Find where the given text appears and provide that cell's center as (x, y) coordinate. 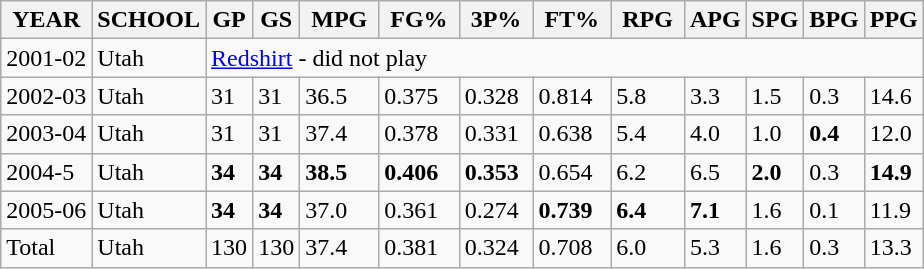
FT% (572, 20)
0.324 (496, 248)
5.8 (648, 96)
0.4 (834, 134)
GP (230, 20)
38.5 (340, 172)
0.274 (496, 210)
2005-06 (46, 210)
12.0 (894, 134)
SPG (775, 20)
6.2 (648, 172)
3P% (496, 20)
0.328 (496, 96)
14.6 (894, 96)
BPG (834, 20)
6.4 (648, 210)
6.5 (715, 172)
Redshirt - did not play (565, 58)
0.375 (419, 96)
0.638 (572, 134)
MPG (340, 20)
3.3 (715, 96)
2003-04 (46, 134)
FG% (419, 20)
13.3 (894, 248)
YEAR (46, 20)
11.9 (894, 210)
0.406 (419, 172)
Total (46, 248)
1.0 (775, 134)
0.361 (419, 210)
0.381 (419, 248)
0.708 (572, 248)
0.654 (572, 172)
1.5 (775, 96)
5.3 (715, 248)
0.353 (496, 172)
PPG (894, 20)
0.814 (572, 96)
7.1 (715, 210)
APG (715, 20)
37.0 (340, 210)
2004-5 (46, 172)
4.0 (715, 134)
0.1 (834, 210)
6.0 (648, 248)
0.331 (496, 134)
2.0 (775, 172)
2002-03 (46, 96)
RPG (648, 20)
SCHOOL (149, 20)
0.739 (572, 210)
0.378 (419, 134)
2001-02 (46, 58)
14.9 (894, 172)
5.4 (648, 134)
GS (276, 20)
36.5 (340, 96)
